For the text-containing cell, return its midpoint in [x, y] coordinate format. 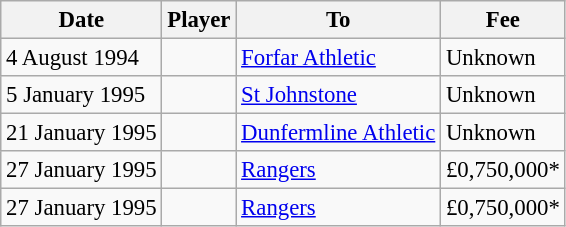
5 January 1995 [82, 95]
To [338, 20]
21 January 1995 [82, 133]
Fee [503, 20]
Date [82, 20]
Forfar Athletic [338, 58]
St Johnstone [338, 95]
Dunfermline Athletic [338, 133]
4 August 1994 [82, 58]
Player [199, 20]
